From the cell containing the given text, extract its center point as (x, y) coordinate. 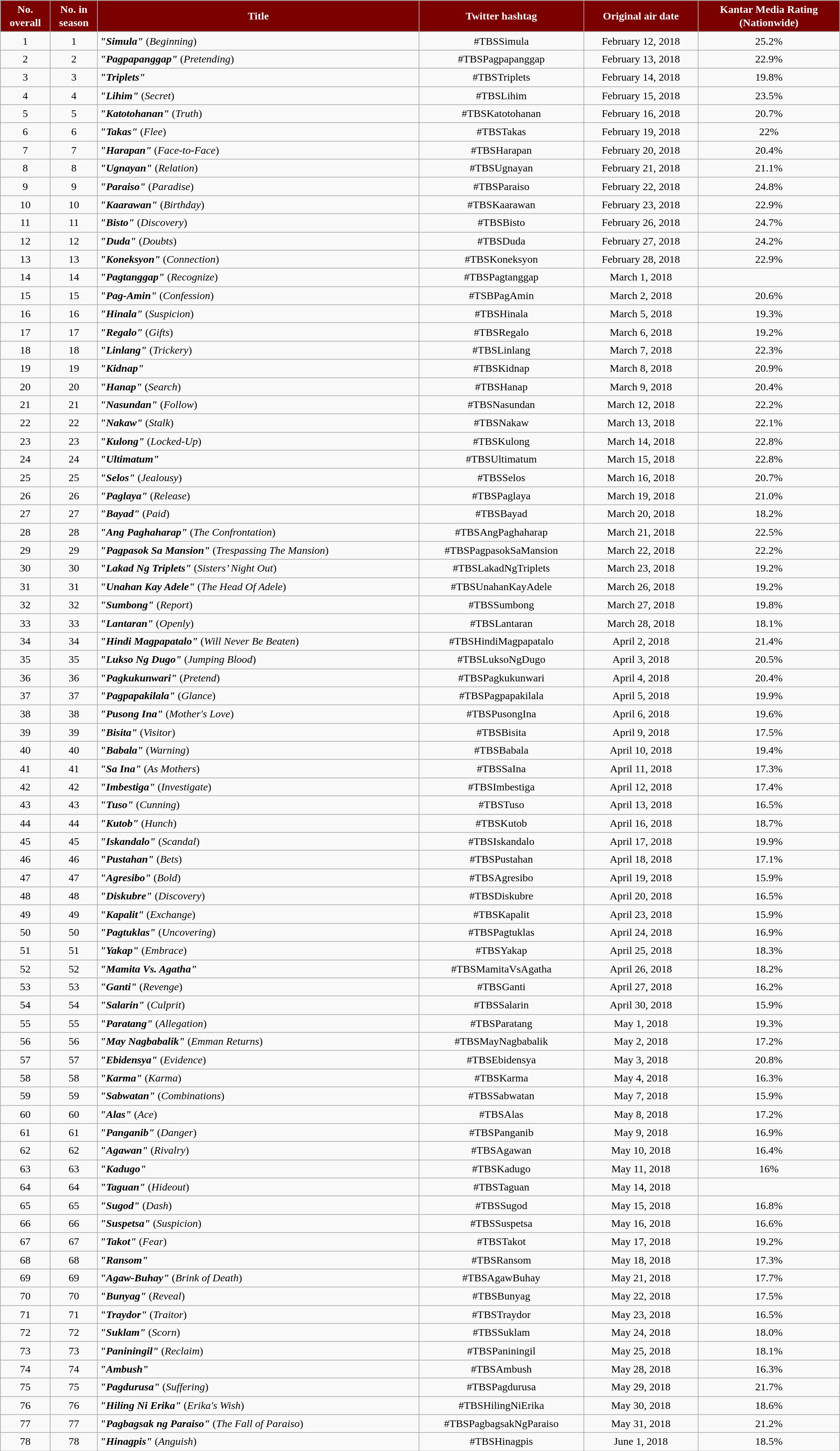
21.7% (769, 1387)
"Pagkukunwari" (Pretend) (258, 678)
#TBSKarma (502, 1078)
#TBSPagtanggap (502, 277)
#TBSSaIna (502, 768)
#TBSYakap (502, 951)
March 20, 2018 (641, 514)
#TSBPagAmin (502, 296)
April 16, 2018 (641, 823)
#TBSBabala (502, 751)
"Panganib" (Danger) (258, 1132)
March 14, 2018 (641, 441)
21.4% (769, 642)
May 14, 2018 (641, 1187)
"Pagbagsak ng Paraiso" (The Fall of Paraiso) (258, 1424)
#TBSPagpapakilala (502, 696)
April 26, 2018 (641, 969)
May 31, 2018 (641, 1424)
April 9, 2018 (641, 732)
March 13, 2018 (641, 423)
"Sugod" (Dash) (258, 1205)
May 22, 2018 (641, 1296)
May 29, 2018 (641, 1387)
24.7% (769, 222)
#TBSRegalo (502, 332)
May 24, 2018 (641, 1333)
20.9% (769, 369)
"Ang Paghaharap" (The Confrontation) (258, 532)
#TBSTakot (502, 1241)
17.1% (769, 860)
#TBSKoneksyon (502, 260)
"Sabwatan" (Combinations) (258, 1096)
April 30, 2018 (641, 1005)
#TBSMamitaVsAgatha (502, 969)
#TBSRansom (502, 1260)
"Kadugo" (258, 1169)
April 27, 2018 (641, 987)
#TBSKapalit (502, 914)
#TBSBisto (502, 222)
19.6% (769, 714)
"Paniningil" (Reclaim) (258, 1350)
May 7, 2018 (641, 1096)
16.6% (769, 1224)
#TBSKatotohanan (502, 113)
#TBSHindiMagpapatalo (502, 642)
#TBSAngPaghaharap (502, 532)
22.3% (769, 350)
March 2, 2018 (641, 296)
24.2% (769, 241)
"Agaw-Buhay" (Brink of Death) (258, 1278)
"Diskubre" (Discovery) (258, 896)
#TBSTraydor (502, 1314)
#TBSPaniningil (502, 1350)
March 1, 2018 (641, 277)
#TBSHanap (502, 386)
"Suklam" (Scorn) (258, 1333)
February 16, 2018 (641, 113)
#TBSDuda (502, 241)
"Pusong Ina" (Mother's Love) (258, 714)
"Karma" (Karma) (258, 1078)
April 2, 2018 (641, 642)
21.1% (769, 168)
18.7% (769, 823)
March 12, 2018 (641, 405)
#TBSKutob (502, 823)
June 1, 2018 (641, 1442)
April 3, 2018 (641, 659)
March 15, 2018 (641, 459)
"Pagpasok Sa Mansion" (Trespassing The Mansion) (258, 550)
May 23, 2018 (641, 1314)
#TBSMayNagbabalik (502, 1041)
#TBSAgresibo (502, 878)
May 16, 2018 (641, 1224)
#TBSAmbush (502, 1369)
"Harapan" (Face-to-Face) (258, 150)
"Kaarawan" (Birthday) (258, 205)
April 13, 2018 (641, 805)
April 12, 2018 (641, 787)
February 14, 2018 (641, 77)
May 8, 2018 (641, 1114)
#TBSKadugo (502, 1169)
#TBSSimula (502, 41)
18.3% (769, 951)
"Alas" (Ace) (258, 1114)
March 23, 2018 (641, 569)
#TBSUgnayan (502, 168)
#TBSPustahan (502, 860)
No. inseason (74, 16)
March 28, 2018 (641, 623)
"Suspetsa" (Suspicion) (258, 1224)
#TBSUltimatum (502, 459)
May 1, 2018 (641, 1023)
#TBSUnahanKayAdele (502, 587)
February 12, 2018 (641, 41)
18.5% (769, 1442)
"Tuso" (Cunning) (258, 805)
"Unahan Kay Adele" (The Head Of Adele) (258, 587)
April 6, 2018 (641, 714)
21.0% (769, 495)
"Pag-Amin" (Confession) (258, 296)
#TBSPanganib (502, 1132)
"Katotohanan" (Truth) (258, 113)
#TBSBisita (502, 732)
Twitter hashtag (502, 16)
"Lukso Ng Dugo" (Jumping Blood) (258, 659)
16% (769, 1169)
April 24, 2018 (641, 932)
April 4, 2018 (641, 678)
#TBSBayad (502, 514)
16.8% (769, 1205)
May 4, 2018 (641, 1078)
"Bisto" (Discovery) (258, 222)
"Nakaw" (Stalk) (258, 423)
#TBSLihim (502, 96)
"Simula" (Beginning) (258, 41)
"Traydor" (Traitor) (258, 1314)
"Takot" (Fear) (258, 1241)
"Hinagpis" (Anguish) (258, 1442)
February 15, 2018 (641, 96)
22.5% (769, 532)
"Mamita Vs. Agatha" (258, 969)
"Selos" (Jealousy) (258, 478)
#TBSGanti (502, 987)
"Pagpapanggap" (Pretending) (258, 59)
#TBSLuksoNgDugo (502, 659)
"Taguan" (Hideout) (258, 1187)
17.7% (769, 1278)
#TBSHarapan (502, 150)
March 5, 2018 (641, 314)
#TBSImbestiga (502, 787)
#TBSSalarin (502, 1005)
"Ganti" (Revenge) (258, 987)
May 10, 2018 (641, 1151)
"Pustahan" (Bets) (258, 860)
May 3, 2018 (641, 1060)
20.5% (769, 659)
#TBSPagkukunwari (502, 678)
#TBSAgawan (502, 1151)
"Paratang" (Allegation) (258, 1023)
24.8% (769, 186)
"Kutob" (Hunch) (258, 823)
February 27, 2018 (641, 241)
April 23, 2018 (641, 914)
#TBSAlas (502, 1114)
"Ultimatum" (258, 459)
#TBSBunyag (502, 1296)
#TBSHinala (502, 314)
"Hanap" (Search) (258, 386)
"Bunyag" (Reveal) (258, 1296)
#TBSNasundan (502, 405)
May 18, 2018 (641, 1260)
#TBSPagpasokSaMansion (502, 550)
March 21, 2018 (641, 532)
#TBSSelos (502, 478)
"Linlang" (Trickery) (258, 350)
#TBSPagbagsakNgParaiso (502, 1424)
March 16, 2018 (641, 478)
May 15, 2018 (641, 1205)
May 30, 2018 (641, 1405)
March 6, 2018 (641, 332)
"Imbestiga" (Investigate) (258, 787)
17.4% (769, 787)
23.5% (769, 96)
"Sa Ina" (As Mothers) (258, 768)
#TBSSugod (502, 1205)
"Yakap" (Embrace) (258, 951)
March 22, 2018 (641, 550)
"Ugnayan" (Relation) (258, 168)
#TBSTaguan (502, 1187)
"Agawan" (Rivalry) (258, 1151)
#TBSIskandalo (502, 842)
"Pagdurusa" (Suffering) (258, 1387)
May 25, 2018 (641, 1350)
"Bisita" (Visitor) (258, 732)
March 26, 2018 (641, 587)
March 7, 2018 (641, 350)
May 17, 2018 (641, 1241)
#TBSTuso (502, 805)
18.0% (769, 1333)
April 25, 2018 (641, 951)
"Nasundan" (Follow) (258, 405)
#TBSParatang (502, 1023)
#TBSPusongIna (502, 714)
"Duda" (Doubts) (258, 241)
21.2% (769, 1424)
May 21, 2018 (641, 1278)
20.8% (769, 1060)
"Pagpapakilala" (Glance) (258, 696)
#TBSPagpapanggap (502, 59)
February 21, 2018 (641, 168)
"Hiling Ni Erika" (Erika's Wish) (258, 1405)
February 19, 2018 (641, 132)
#TBSDiskubre (502, 896)
#TBSSuklam (502, 1333)
"Hindi Magpapatalo" (Will Never Be Beaten) (258, 642)
"Paraiso" (Paradise) (258, 186)
18.6% (769, 1405)
April 17, 2018 (641, 842)
March 8, 2018 (641, 369)
16.2% (769, 987)
#TBSSabwatan (502, 1096)
"Ransom" (258, 1260)
#TBSLakadNgTriplets (502, 569)
"Lakad Ng Triplets" (Sisters’ Night Out) (258, 569)
19.4% (769, 751)
Original air date (641, 16)
"Takas" (Flee) (258, 132)
"Kulong" (Locked-Up) (258, 441)
April 11, 2018 (641, 768)
February 23, 2018 (641, 205)
April 19, 2018 (641, 878)
May 2, 2018 (641, 1041)
#TBSAgawBuhay (502, 1278)
"Iskandalo" (Scandal) (258, 842)
#TBSSumbong (502, 605)
February 22, 2018 (641, 186)
#TBSEbidensya (502, 1060)
#TBSParaiso (502, 186)
"Pagtanggap" (Recognize) (258, 277)
"Regalo" (Gifts) (258, 332)
#TBSKulong (502, 441)
"Triplets" (258, 77)
"Babala" (Warning) (258, 751)
February 13, 2018 (641, 59)
22% (769, 132)
#TBSTriplets (502, 77)
"Bayad" (Paid) (258, 514)
"Ebidensya" (Evidence) (258, 1060)
"Pagtuklas" (Uncovering) (258, 932)
#TBSKidnap (502, 369)
"Agresibo" (Bold) (258, 878)
"Hinala" (Suspicion) (258, 314)
"Koneksyon" (Connection) (258, 260)
March 27, 2018 (641, 605)
Title (258, 16)
May 9, 2018 (641, 1132)
"Sumbong" (Report) (258, 605)
"Kapalit" (Exchange) (258, 914)
April 5, 2018 (641, 696)
"Lantaran" (Openly) (258, 623)
"Paglaya" (Release) (258, 495)
"Kidnap" (258, 369)
#TBSPaglaya (502, 495)
#TBSHinagpis (502, 1442)
April 10, 2018 (641, 751)
April 20, 2018 (641, 896)
"May Nagbabalik" (Emman Returns) (258, 1041)
March 9, 2018 (641, 386)
#TBSSuspetsa (502, 1224)
#TBSTakas (502, 132)
#TBSLantaran (502, 623)
16.4% (769, 1151)
February 20, 2018 (641, 150)
#TBSPagdurusa (502, 1387)
25.2% (769, 41)
#TBSPagtuklas (502, 932)
May 11, 2018 (641, 1169)
#TBSHilingNiErika (502, 1405)
May 28, 2018 (641, 1369)
February 26, 2018 (641, 222)
20.6% (769, 296)
"Ambush" (258, 1369)
April 18, 2018 (641, 860)
22.1% (769, 423)
"Salarin" (Culprit) (258, 1005)
No.overall (25, 16)
February 28, 2018 (641, 260)
Kantar Media Rating(Nationwide) (769, 16)
#TBSNakaw (502, 423)
#TBSKaarawan (502, 205)
#TBSLinlang (502, 350)
"Lihim" (Secret) (258, 96)
March 19, 2018 (641, 495)
